Capture the cell that displays the provided text and extract its [X, Y] central coordinate. 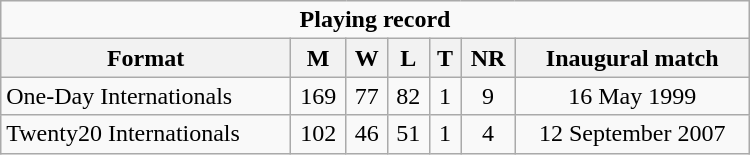
Twenty20 Internationals [146, 134]
One-Day Internationals [146, 96]
102 [318, 134]
Inaugural match [632, 58]
77 [366, 96]
16 May 1999 [632, 96]
L [408, 58]
NR [488, 58]
W [366, 58]
82 [408, 96]
169 [318, 96]
12 September 2007 [632, 134]
T [445, 58]
51 [408, 134]
Format [146, 58]
9 [488, 96]
46 [366, 134]
4 [488, 134]
Playing record [375, 20]
M [318, 58]
